Return [X, Y] of the center of cell containing provided text 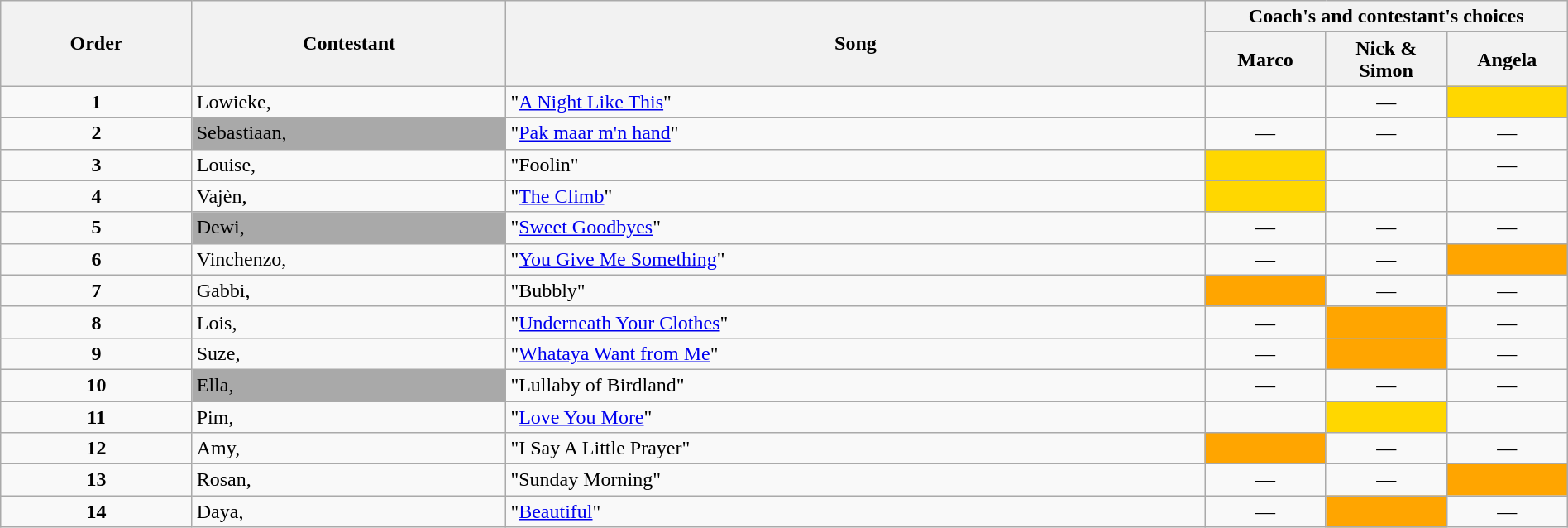
7 [96, 290]
Vinchenzo, [349, 259]
5 [96, 228]
Gabbi, [349, 290]
Ella, [349, 385]
"Love You More" [855, 416]
Rosan, [349, 480]
"Pak maar m'n hand" [855, 133]
Coach's and contestant's choices [1386, 17]
10 [96, 385]
9 [96, 353]
"The Climb" [855, 196]
"I Say A Little Prayer" [855, 449]
Amy, [349, 449]
"Beautiful" [855, 511]
Pim, [349, 416]
12 [96, 449]
Angela [1507, 60]
"Foolin" [855, 165]
Marco [1265, 60]
11 [96, 416]
"Underneath Your Clothes" [855, 322]
8 [96, 322]
Sebastiaan, [349, 133]
Dewi, [349, 228]
Suze, [349, 353]
13 [96, 480]
"Whataya Want from Me" [855, 353]
Lois, [349, 322]
Nick & Simon [1386, 60]
Daya, [349, 511]
"You Give Me Something" [855, 259]
"Lullaby of Birdland" [855, 385]
"Sweet Goodbyes" [855, 228]
Vajèn, [349, 196]
4 [96, 196]
3 [96, 165]
Order [96, 43]
"A Night Like This" [855, 102]
14 [96, 511]
"Bubbly" [855, 290]
1 [96, 102]
Contestant [349, 43]
6 [96, 259]
Song [855, 43]
Lowieke, [349, 102]
"Sunday Morning" [855, 480]
Louise, [349, 165]
2 [96, 133]
